Provide the (x, y) coordinate of the cell's center where the given text is located.  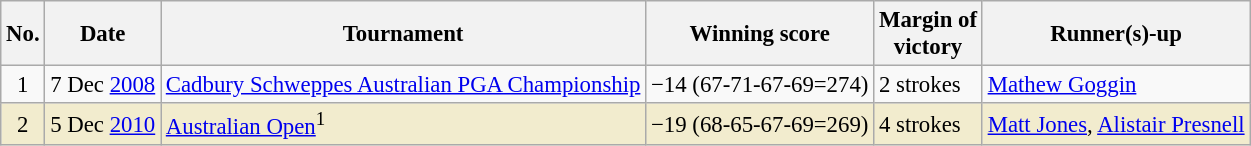
−14 (67-71-67-69=274) (760, 85)
Winning score (760, 34)
7 Dec 2008 (103, 85)
Mathew Goggin (1116, 85)
4 strokes (928, 124)
Cadbury Schweppes Australian PGA Championship (402, 85)
Runner(s)-up (1116, 34)
2 (23, 124)
No. (23, 34)
Margin ofvictory (928, 34)
Tournament (402, 34)
5 Dec 2010 (103, 124)
1 (23, 85)
Australian Open1 (402, 124)
Matt Jones, Alistair Presnell (1116, 124)
2 strokes (928, 85)
−19 (68-65-67-69=269) (760, 124)
Date (103, 34)
